Provide the [x, y] coordinate of the cell's center where the given text is located.  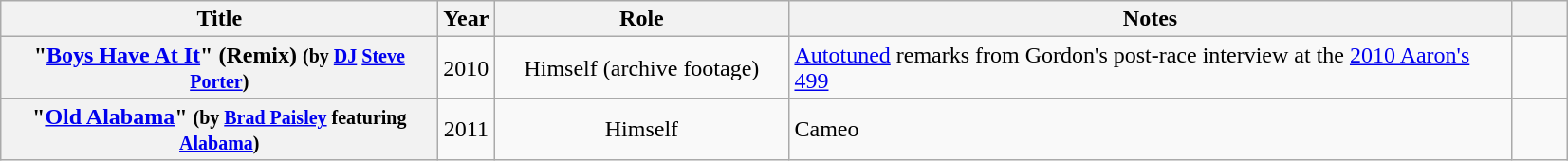
Cameo [1150, 129]
Year [467, 19]
Himself (archive footage) [641, 68]
Role [641, 19]
Autotuned remarks from Gordon's post-race interview at the 2010 Aaron's 499 [1150, 68]
Himself [641, 129]
Notes [1150, 19]
2011 [467, 129]
"Old Alabama" (by Brad Paisley featuring Alabama) [220, 129]
Title [220, 19]
2010 [467, 68]
"Boys Have At It" (Remix) (by DJ Steve Porter) [220, 68]
